Detect which cell encompasses the target text, then output its [X, Y] center coordinate. 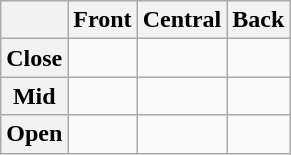
Back [258, 20]
Central [182, 20]
Front [102, 20]
Close [34, 58]
Open [34, 134]
Mid [34, 96]
